Locate the cell with the specified text and output its (X, Y) center coordinate. 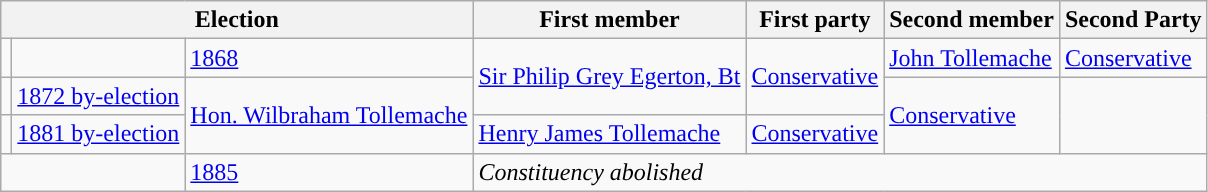
Henry James Tollemache (610, 134)
1868 (329, 58)
Sir Philip Grey Egerton, Bt (610, 77)
John Tollemache (972, 58)
First party (815, 20)
1872 by-election (98, 96)
Hon. Wilbraham Tollemache (329, 115)
First member (610, 20)
Constituency abolished (840, 172)
Election (237, 20)
Second member (972, 20)
1885 (329, 172)
1881 by-election (98, 134)
Second Party (1133, 20)
